Return the (X, Y) coordinate for the center point of the cell that contains the specified text.  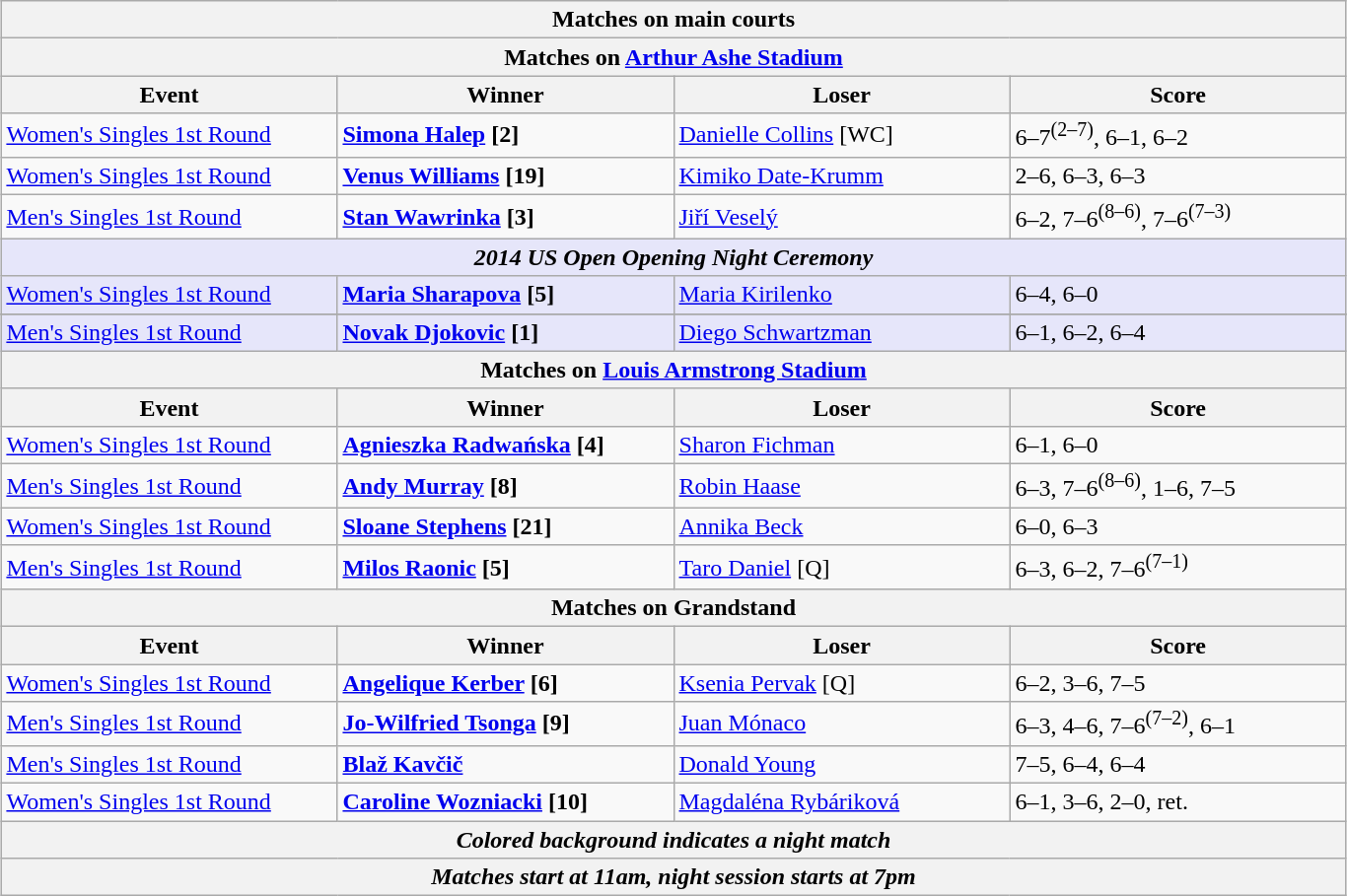
Danielle Collins [WC] (842, 136)
Novak Djokovic [1] (505, 332)
Matches on Grandstand (673, 608)
Angelique Kerber [6] (505, 683)
6–3, 6–2, 7–6(7–1) (1177, 568)
6–7(2–7), 6–1, 6–2 (1177, 136)
Matches on Arthur Ashe Stadium (673, 57)
6–0, 6–3 (1177, 526)
Simona Halep [2] (505, 136)
Colored background indicates a night match (673, 840)
6–3, 4–6, 7–6(7–2), 6–1 (1177, 724)
2–6, 6–3, 6–3 (1177, 175)
Maria Sharapova [5] (505, 295)
Venus Williams [19] (505, 175)
6–1, 6–2, 6–4 (1177, 332)
Andy Murray [8] (505, 485)
Agnieszka Radwańska [4] (505, 445)
Donald Young (842, 764)
Matches start at 11am, night session starts at 7pm (673, 877)
6–2, 3–6, 7–5 (1177, 683)
Stan Wawrinka [3] (505, 217)
Robin Haase (842, 485)
Matches on main courts (673, 20)
Matches on Louis Armstrong Stadium (673, 370)
Maria Kirilenko (842, 295)
Jiří Veselý (842, 217)
Diego Schwartzman (842, 332)
Milos Raonic [5] (505, 568)
Ksenia Pervak [Q] (842, 683)
6–1, 3–6, 2–0, ret. (1177, 801)
Kimiko Date-Krumm (842, 175)
Sharon Fichman (842, 445)
Sloane Stephens [21] (505, 526)
2014 US Open Opening Night Ceremony (673, 257)
Magdaléna Rybáriková (842, 801)
Blaž Kavčič (505, 764)
6–4, 6–0 (1177, 295)
Annika Beck (842, 526)
Taro Daniel [Q] (842, 568)
6–2, 7–6(8–6), 7–6(7–3) (1177, 217)
Juan Mónaco (842, 724)
Caroline Wozniacki [10] (505, 801)
6–3, 7–6(8–6), 1–6, 7–5 (1177, 485)
Jo-Wilfried Tsonga [9] (505, 724)
7–5, 6–4, 6–4 (1177, 764)
6–1, 6–0 (1177, 445)
